Find where the given text appears and provide that cell's center as [X, Y] coordinate. 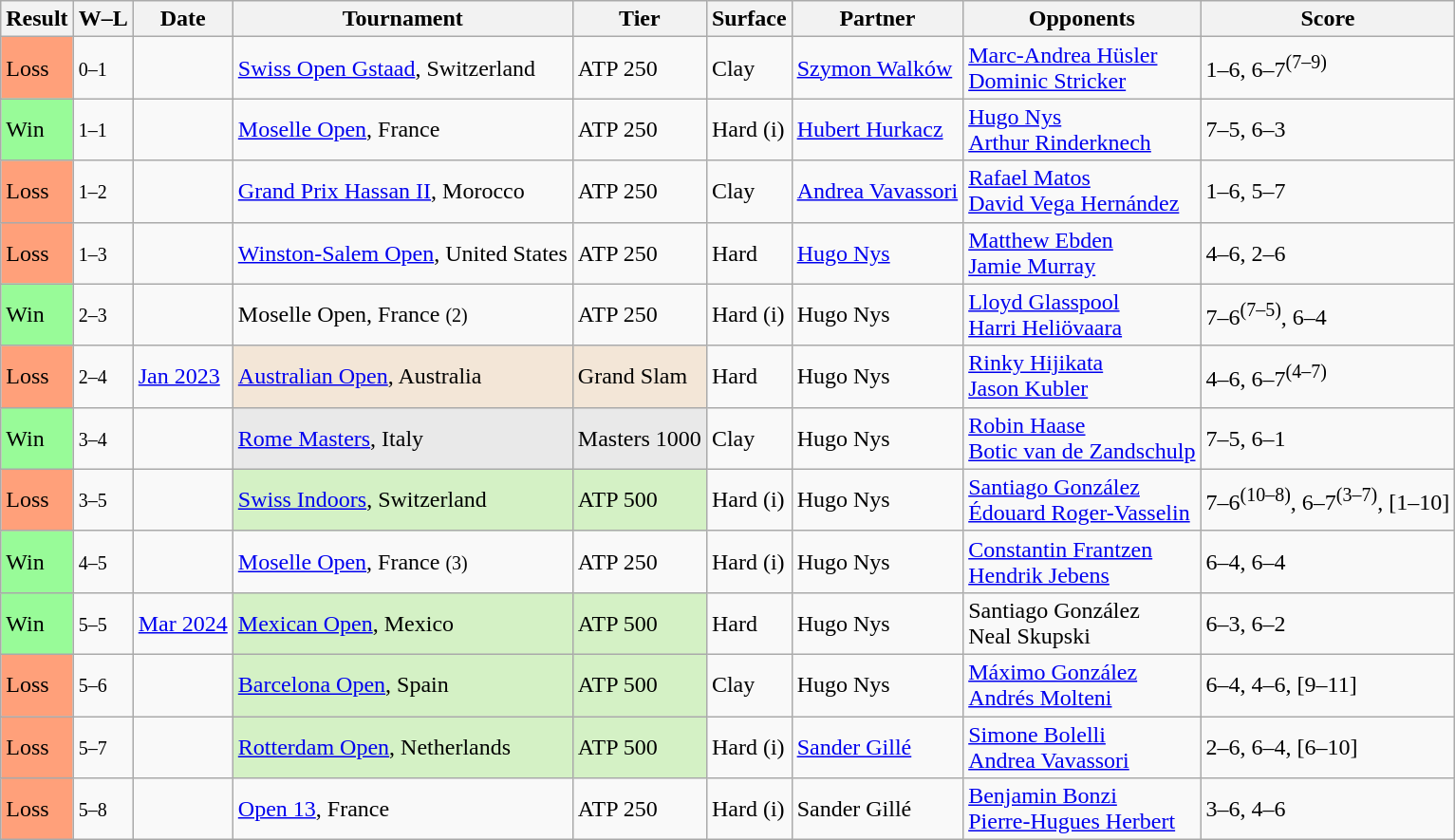
Hugo Nys Arthur Rinderknech [1082, 129]
0–1 [103, 68]
Rafael Matos David Vega Hernández [1082, 192]
Barcelona Open, Spain [402, 685]
2–4 [103, 376]
Benjamin Bonzi Pierre-Hugues Herbert [1082, 809]
Australian Open, Australia [402, 376]
Matthew Ebden Jamie Murray [1082, 252]
Tournament [402, 19]
Date [182, 19]
Máximo González Andrés Molteni [1082, 685]
Robin Haase Botic van de Zandschulp [1082, 439]
1–1 [103, 129]
5–7 [103, 746]
6–3, 6–2 [1328, 623]
3–6, 4–6 [1328, 809]
Winston-Salem Open, United States [402, 252]
Szymon Walków [877, 68]
5–6 [103, 685]
Swiss Open Gstaad, Switzerland [402, 68]
Swiss Indoors, Switzerland [402, 499]
Moselle Open, France (3) [402, 562]
5–5 [103, 623]
1–6, 6–7(7–9) [1328, 68]
4–6, 6–7(4–7) [1328, 376]
Constantin Frantzen Hendrik Jebens [1082, 562]
Andrea Vavassori [877, 192]
4–5 [103, 562]
Masters 1000 [640, 439]
Rotterdam Open, Netherlands [402, 746]
Hubert Hurkacz [877, 129]
3–4 [103, 439]
6–4, 6–4 [1328, 562]
Mar 2024 [182, 623]
Simone Bolelli Andrea Vavassori [1082, 746]
7–5, 6–1 [1328, 439]
W–L [103, 19]
Opponents [1082, 19]
3–5 [103, 499]
Marc-Andrea Hüsler Dominic Stricker [1082, 68]
1–2 [103, 192]
Partner [877, 19]
1–6, 5–7 [1328, 192]
7–6(7–5), 6–4 [1328, 315]
Grand Prix Hassan II, Morocco [402, 192]
Tier [640, 19]
Rinky Hijikata Jason Kubler [1082, 376]
5–8 [103, 809]
7–5, 6–3 [1328, 129]
6–4, 4–6, [9–11] [1328, 685]
Result [37, 19]
Jan 2023 [182, 376]
2–3 [103, 315]
1–3 [103, 252]
Open 13, France [402, 809]
Moselle Open, France (2) [402, 315]
7–6(10–8), 6–7(3–7), [1–10] [1328, 499]
Surface [749, 19]
Santiago González Neal Skupski [1082, 623]
Lloyd Glasspool Harri Heliövaara [1082, 315]
Mexican Open, Mexico [402, 623]
Rome Masters, Italy [402, 439]
Score [1328, 19]
2–6, 6–4, [6–10] [1328, 746]
Grand Slam [640, 376]
Moselle Open, France [402, 129]
4–6, 2–6 [1328, 252]
Santiago González Édouard Roger-Vasselin [1082, 499]
